Detect which cell encompasses the target text, then output its [X, Y] center coordinate. 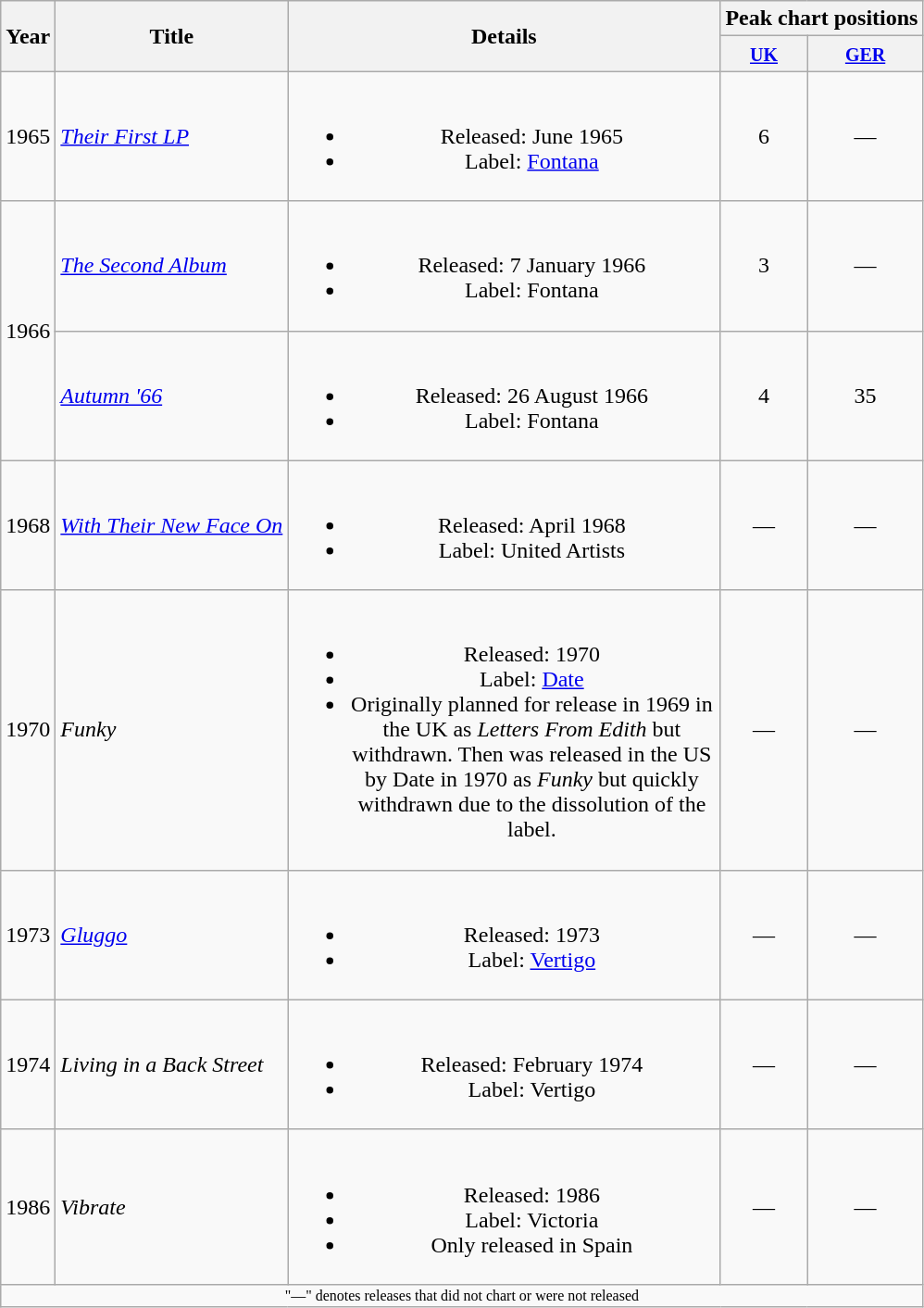
GER [865, 54]
1966 [28, 331]
The Second Album [172, 266]
Autumn '66 [172, 396]
Year [28, 36]
Their First LP [172, 136]
Peak chart positions [822, 19]
6 [764, 136]
1968 [28, 525]
1986 [28, 1206]
Released: June 1965Label: Fontana [504, 136]
Funky [172, 730]
Released: 1986Label: VictoriaOnly released in Spain [504, 1206]
Living in a Back Street [172, 1064]
"—" denotes releases that did not chart or were not released [462, 1295]
Released: 1973Label: Vertigo [504, 935]
35 [865, 396]
1970 [28, 730]
Released: 26 August 1966Label: Fontana [504, 396]
Released: February 1974Label: Vertigo [504, 1064]
1973 [28, 935]
Vibrate [172, 1206]
With Their New Face On [172, 525]
Title [172, 36]
1974 [28, 1064]
Released: 7 January 1966Label: Fontana [504, 266]
1965 [28, 136]
3 [764, 266]
UK [764, 54]
Released: April 1968Label: United Artists [504, 525]
4 [764, 396]
Details [504, 36]
Gluggo [172, 935]
